Output the (X, Y) coordinate of the center of the cell containing the given text.  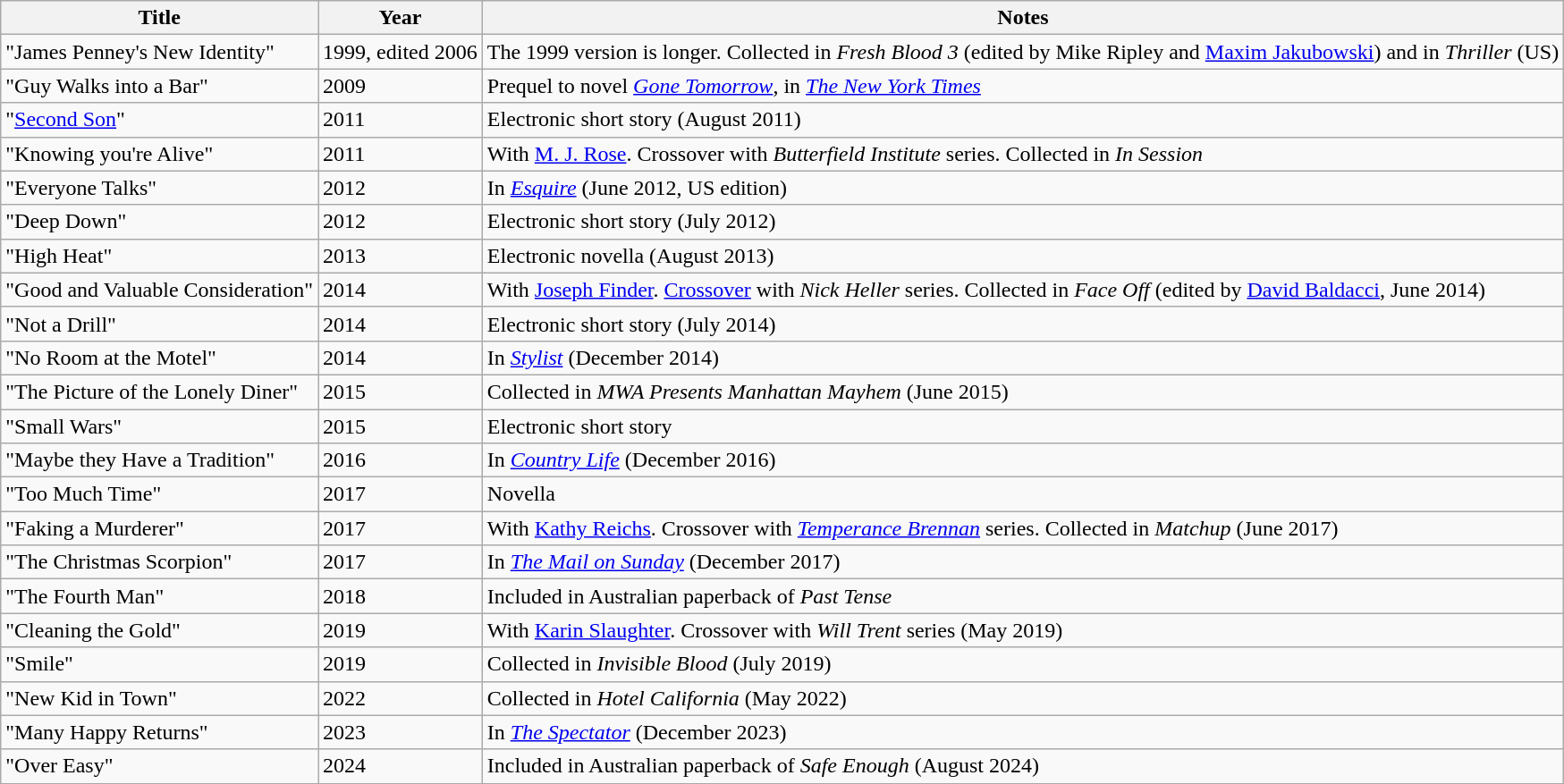
Prequel to novel Gone Tomorrow, in The New York Times (1023, 86)
2023 (401, 732)
"Faking a Murderer" (159, 528)
2016 (401, 460)
The 1999 version is longer. Collected in Fresh Blood 3 (edited by Mike Ripley and Maxim Jakubowski) and in Thriller (US) (1023, 52)
"Not a Drill" (159, 324)
"Small Wars" (159, 426)
With Karin Slaughter. Crossover with Will Trent series (May 2019) (1023, 630)
"Too Much Time" (159, 494)
"Cleaning the Gold" (159, 630)
"High Heat" (159, 256)
Electronic short story (1023, 426)
With Kathy Reichs. Crossover with Temperance Brennan series. Collected in Matchup (June 2017) (1023, 528)
In The Spectator (December 2023) (1023, 732)
Included in Australian paperback of Safe Enough (August 2024) (1023, 766)
"Guy Walks into a Bar" (159, 86)
"The Fourth Man" (159, 596)
"Deep Down" (159, 222)
In Country Life (December 2016) (1023, 460)
Included in Australian paperback of Past Tense (1023, 596)
Electronic novella (August 2013) (1023, 256)
Year (401, 18)
"Smile" (159, 664)
2018 (401, 596)
Electronic short story (August 2011) (1023, 120)
Notes (1023, 18)
"James Penney's New Identity" (159, 52)
2022 (401, 698)
In Esquire (June 2012, US edition) (1023, 188)
"Many Happy Returns" (159, 732)
"Maybe they Have a Tradition" (159, 460)
Collected in Hotel California (May 2022) (1023, 698)
1999, edited 2006 (401, 52)
In The Mail on Sunday (December 2017) (1023, 562)
Electronic short story (July 2012) (1023, 222)
Collected in MWA Presents Manhattan Mayhem (June 2015) (1023, 392)
"Everyone Talks" (159, 188)
"Over Easy" (159, 766)
"The Christmas Scorpion" (159, 562)
"Second Son" (159, 120)
"New Kid in Town" (159, 698)
Title (159, 18)
2009 (401, 86)
In Stylist (December 2014) (1023, 358)
2024 (401, 766)
With M. J. Rose. Crossover with Butterfield Institute series. Collected in In Session (1023, 154)
Collected in Invisible Blood (July 2019) (1023, 664)
"The Picture of the Lonely Diner" (159, 392)
"No Room at the Motel" (159, 358)
With Joseph Finder. Crossover with Nick Heller series. Collected in Face Off (edited by David Baldacci, June 2014) (1023, 290)
"Knowing you're Alive" (159, 154)
Novella (1023, 494)
Electronic short story (July 2014) (1023, 324)
2013 (401, 256)
"Good and Valuable Consideration" (159, 290)
